Capture the cell that displays the provided text and extract its [x, y] central coordinate. 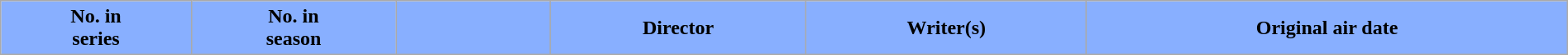
No. inseries [96, 28]
Director [678, 28]
Writer(s) [946, 28]
Original air date [1327, 28]
No. inseason [293, 28]
Title [473, 28]
